Capture the cell that displays the provided text and extract its [X, Y] central coordinate. 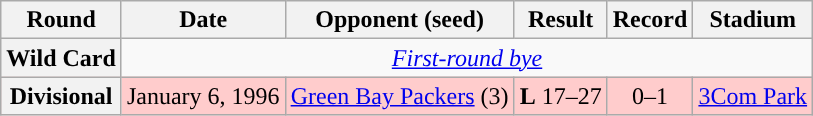
Opponent (seed) [400, 20]
Divisional [62, 96]
First-round bye [466, 58]
January 6, 1996 [203, 96]
0–1 [650, 96]
Green Bay Packers (3) [400, 96]
Record [650, 20]
L 17–27 [560, 96]
3Com Park [753, 96]
Date [203, 20]
Stadium [753, 20]
Result [560, 20]
Round [62, 20]
Wild Card [62, 58]
